Detect which cell encompasses the target text, then output its (x, y) center coordinate. 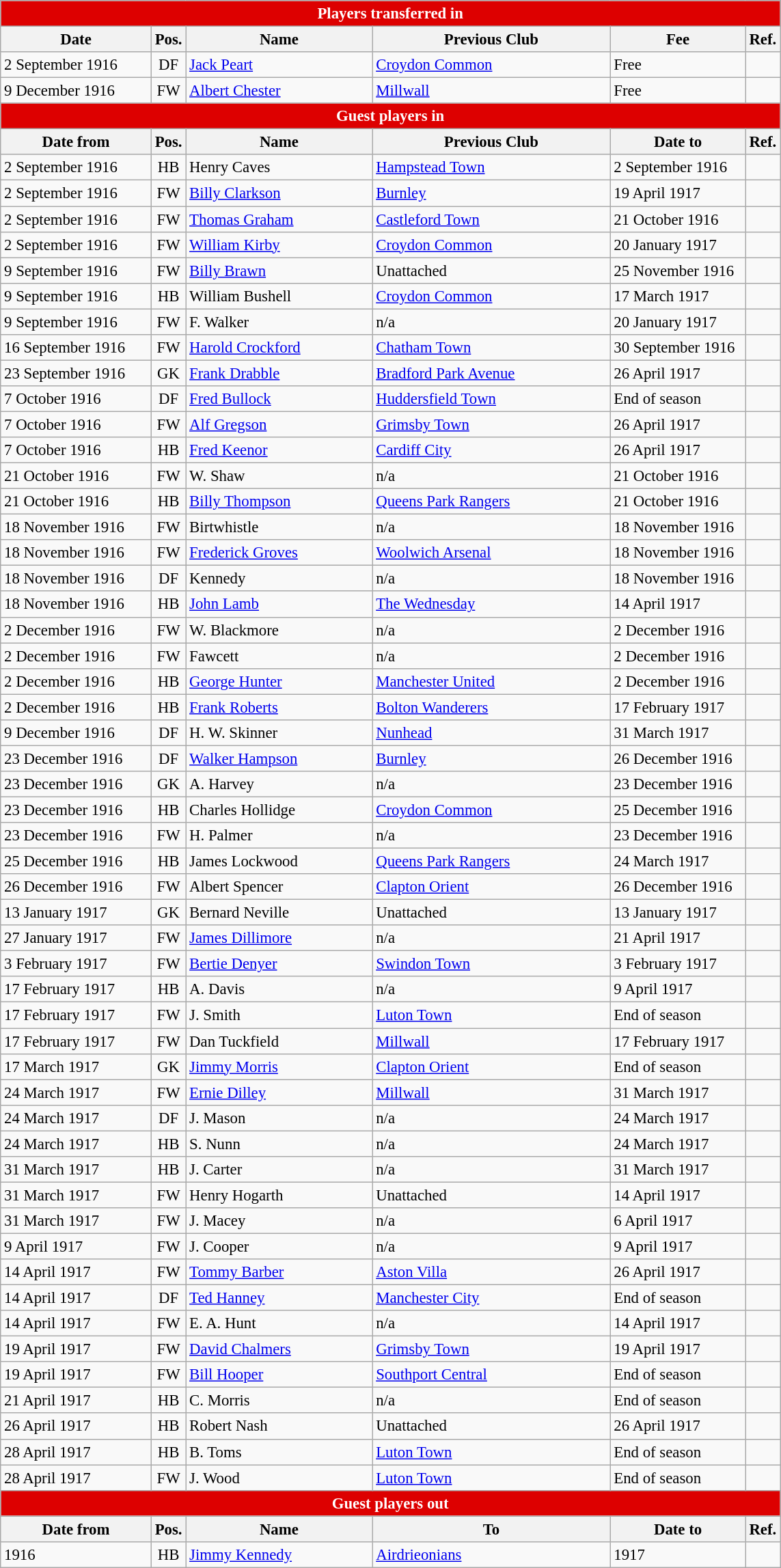
Walker Hampson (279, 758)
Bernard Neville (279, 913)
Birtwhistle (279, 527)
Castleford Town (491, 219)
Fred Keenor (279, 450)
Bertie Denyer (279, 964)
Players transferred in (391, 14)
William Bushell (279, 296)
Albert Chester (279, 91)
Aston Villa (491, 1272)
Robert Nash (279, 1427)
Hampstead Town (491, 167)
Huddersfield Town (491, 399)
J. Mason (279, 1118)
Bradford Park Avenue (491, 373)
C. Morris (279, 1401)
Jimmy Morris (279, 1067)
Frank Roberts (279, 707)
George Hunter (279, 681)
25 November 1916 (678, 271)
J. Macey (279, 1221)
1917 (678, 1555)
J. Wood (279, 1478)
Fee (678, 40)
James Dillimore (279, 938)
Jimmy Kennedy (279, 1555)
Kennedy (279, 579)
Fred Bullock (279, 399)
Guest players in (391, 116)
B. Toms (279, 1452)
Albert Spencer (279, 887)
Frederick Groves (279, 553)
To (491, 1529)
Thomas Graham (279, 219)
H. Palmer (279, 836)
Billy Brawn (279, 271)
J. Smith (279, 1015)
1916 (77, 1555)
Manchester City (491, 1298)
Swindon Town (491, 964)
J. Cooper (279, 1246)
16 September 1916 (77, 348)
Jack Peart (279, 65)
Charles Hollidge (279, 810)
W. Blackmore (279, 630)
Ernie Dilley (279, 1092)
Nunhead (491, 733)
Woolwich Arsenal (491, 553)
Alf Gregson (279, 424)
A. Davis (279, 990)
Cardiff City (491, 450)
Tommy Barber (279, 1272)
F. Walker (279, 322)
Bill Hooper (279, 1375)
James Lockwood (279, 862)
Bolton Wanderers (491, 707)
Airdrieonians (491, 1555)
Southport Central (491, 1375)
Fawcett (279, 656)
A. Harvey (279, 784)
Billy Clarkson (279, 193)
23 September 1916 (77, 373)
David Chalmers (279, 1349)
Henry Caves (279, 167)
6 April 1917 (678, 1221)
John Lamb (279, 605)
W. Shaw (279, 476)
H. W. Skinner (279, 733)
Henry Hogarth (279, 1195)
Frank Drabble (279, 373)
Guest players out (391, 1503)
Date (77, 40)
Harold Crockford (279, 348)
Chatham Town (491, 348)
E. A. Hunt (279, 1323)
The Wednesday (491, 605)
William Kirby (279, 245)
Billy Thompson (279, 501)
J. Carter (279, 1170)
S. Nunn (279, 1144)
30 September 1916 (678, 348)
Ted Hanney (279, 1298)
27 January 1917 (77, 938)
Dan Tuckfield (279, 1041)
Manchester United (491, 681)
